Search for the cell housing the specified text and yield its [X, Y] center coordinate. 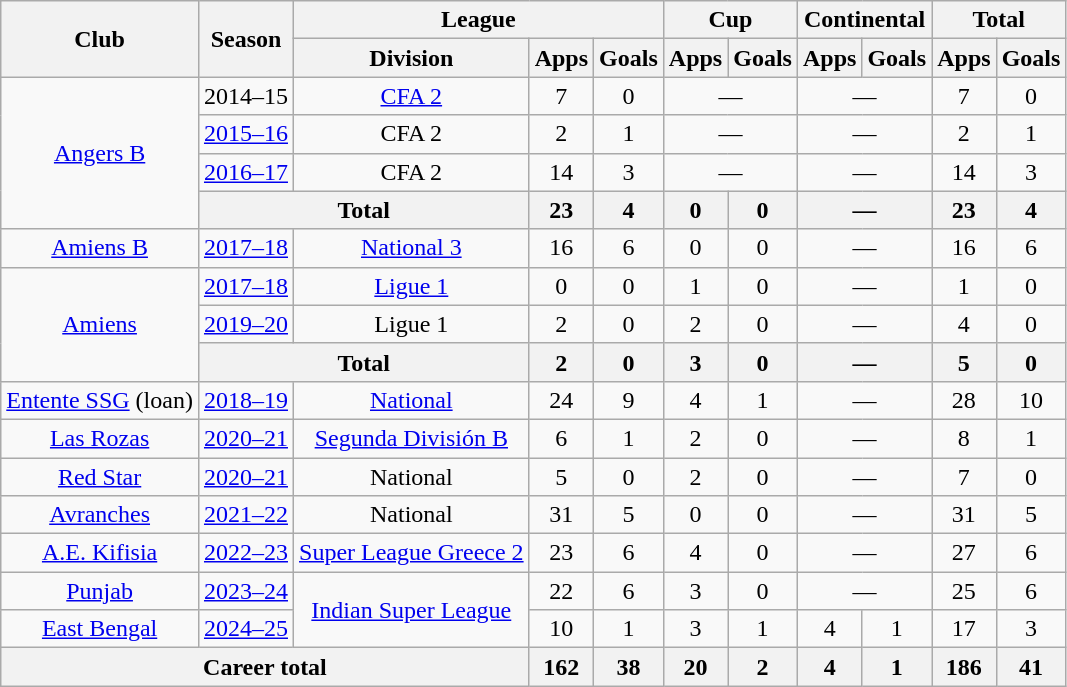
2019–20 [246, 324]
25 [964, 591]
186 [964, 667]
Amiens B [100, 248]
Cup [730, 20]
2016–17 [246, 172]
Amiens [100, 324]
League [479, 20]
Career total [265, 667]
2024–25 [246, 629]
Continental [864, 20]
8 [964, 438]
National 3 [412, 248]
Avranches [100, 515]
A.E. Kifisia [100, 553]
20 [695, 667]
Entente SSG (loan) [100, 400]
38 [629, 667]
Season [246, 39]
Indian Super League [412, 610]
Super League Greece 2 [412, 553]
17 [964, 629]
Segunda División B [412, 438]
2015–16 [246, 134]
27 [964, 553]
Red Star [100, 477]
2021–22 [246, 515]
Angers B [100, 153]
2022–23 [246, 553]
162 [561, 667]
2014–15 [246, 96]
28 [964, 400]
Division [412, 58]
2018–19 [246, 400]
East Bengal [100, 629]
Club [100, 39]
Las Rozas [100, 438]
9 [629, 400]
Punjab [100, 591]
2023–24 [246, 591]
41 [1031, 667]
24 [561, 400]
22 [561, 591]
